Locate the cell with the specified text and output its (x, y) center coordinate. 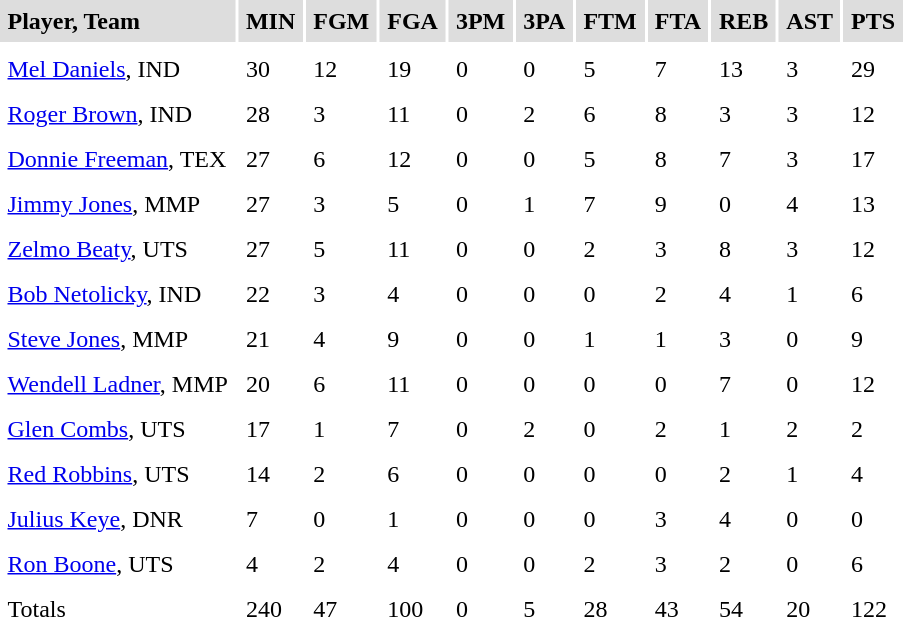
Bob Netolicky, IND (118, 294)
14 (270, 474)
Wendell Ladner, MMP (118, 384)
FGA (413, 21)
Julius Keye, DNR (118, 519)
Steve Jones, MMP (118, 339)
Jimmy Jones, MMP (118, 204)
FTM (610, 21)
FGM (342, 21)
FTA (678, 21)
28 (270, 114)
21 (270, 339)
REB (743, 21)
30 (270, 69)
19 (413, 69)
3PM (480, 21)
Zelmo Beaty, UTS (118, 249)
20 (270, 384)
Glen Combs, UTS (118, 429)
MIN (270, 21)
Roger Brown, IND (118, 114)
AST (810, 21)
29 (874, 69)
3PA (544, 21)
Player, Team (118, 21)
Mel Daniels, IND (118, 69)
22 (270, 294)
Ron Boone, UTS (118, 564)
PTS (874, 21)
Donnie Freeman, TEX (118, 159)
Red Robbins, UTS (118, 474)
